For the text-containing cell, return its midpoint in (X, Y) coordinate format. 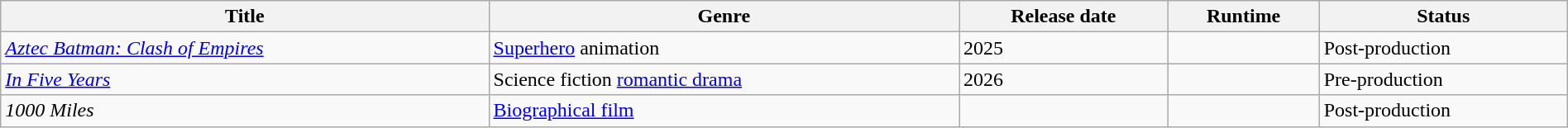
Biographical film (724, 111)
Science fiction romantic drama (724, 79)
1000 Miles (245, 111)
2025 (1064, 48)
Runtime (1244, 17)
Superhero animation (724, 48)
In Five Years (245, 79)
Genre (724, 17)
Aztec Batman: Clash of Empires (245, 48)
2026 (1064, 79)
Release date (1064, 17)
Title (245, 17)
Status (1443, 17)
Pre-production (1443, 79)
